Return the [X, Y] coordinate for the center point of the cell that contains the specified text.  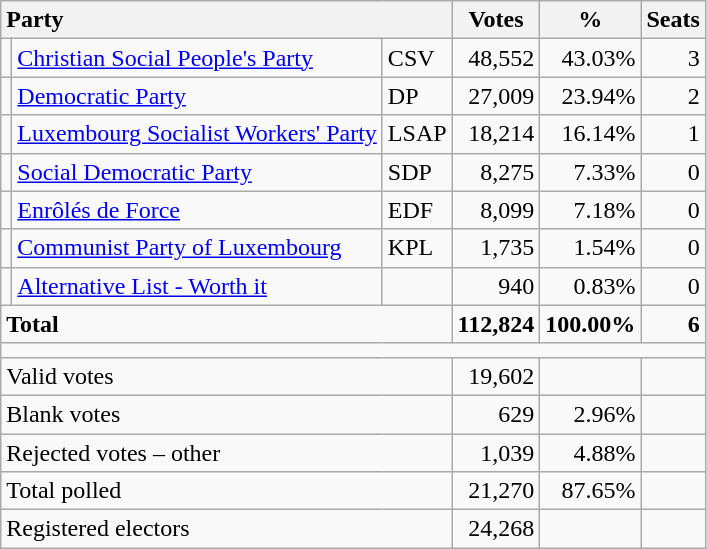
Social Democratic Party [198, 172]
27,009 [496, 96]
1,735 [496, 248]
KPL [417, 248]
6 [673, 324]
% [590, 20]
21,270 [496, 491]
16.14% [590, 134]
100.00% [590, 324]
8,275 [496, 172]
Luxembourg Socialist Workers' Party [198, 134]
DP [417, 96]
Enrôlés de Force [198, 210]
Rejected votes – other [226, 453]
1 [673, 134]
23.94% [590, 96]
8,099 [496, 210]
Total polled [226, 491]
Christian Social People's Party [198, 58]
629 [496, 414]
87.65% [590, 491]
Total [226, 324]
43.03% [590, 58]
1.54% [590, 248]
Seats [673, 20]
Communist Party of Luxembourg [198, 248]
Votes [496, 20]
24,268 [496, 529]
SDP [417, 172]
Alternative List - Worth it [198, 286]
0.83% [590, 286]
7.33% [590, 172]
2.96% [590, 414]
3 [673, 58]
7.18% [590, 210]
4.88% [590, 453]
18,214 [496, 134]
LSAP [417, 134]
Blank votes [226, 414]
19,602 [496, 376]
Party [226, 20]
48,552 [496, 58]
112,824 [496, 324]
EDF [417, 210]
CSV [417, 58]
940 [496, 286]
1,039 [496, 453]
2 [673, 96]
Valid votes [226, 376]
Democratic Party [198, 96]
Registered electors [226, 529]
